Provide the [X, Y] coordinate of the cell's center where the given text is located.  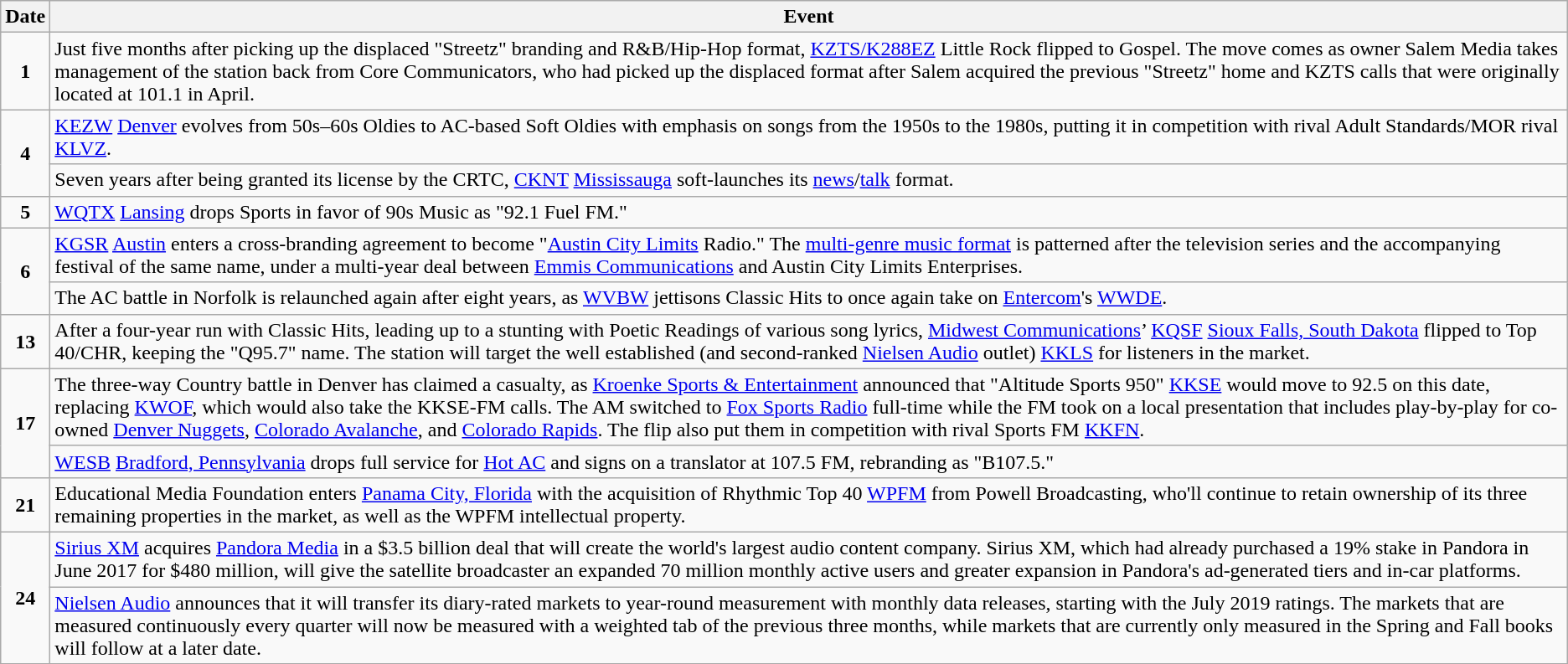
13 [25, 342]
Event [809, 17]
Date [25, 17]
21 [25, 504]
WESB Bradford, Pennsylvania drops full service for Hot AC and signs on a translator at 107.5 FM, rebranding as "B107.5." [809, 461]
24 [25, 598]
5 [25, 212]
6 [25, 271]
The AC battle in Norfolk is relaunched again after eight years, as WVBW jettisons Classic Hits to once again take on Entercom's WWDE. [809, 298]
WQTX Lansing drops Sports in favor of 90s Music as "92.1 Fuel FM." [809, 212]
1 [25, 71]
4 [25, 152]
17 [25, 423]
Seven years after being granted its license by the CRTC, CKNT Mississauga soft-launches its news/talk format. [809, 180]
